Scan for the cell matching the given text and deliver its [x, y] coordinate at center. 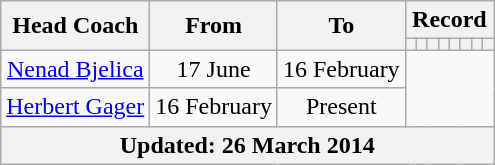
Head Coach [76, 26]
From [214, 26]
To [341, 26]
17 June [214, 69]
Present [341, 107]
Record [449, 20]
Herbert Gager [76, 107]
Updated: 26 March 2014 [248, 145]
Nenad Bjelica [76, 69]
